For the text-containing cell, return its midpoint in (X, Y) coordinate format. 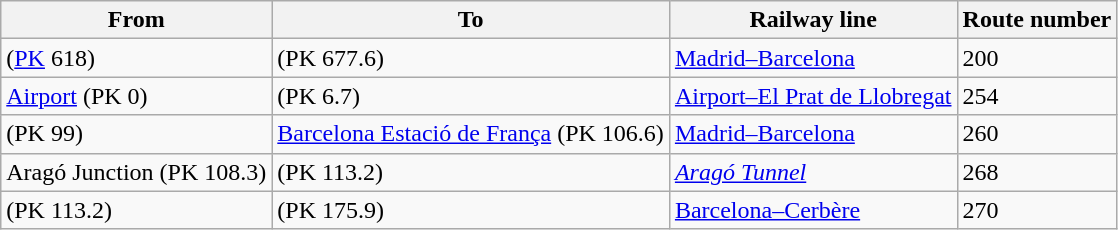
(PK 6.7) (471, 96)
(PK 618) (136, 58)
(PK 677.6) (471, 58)
260 (1037, 134)
Route number (1037, 20)
(PK 175.9) (471, 210)
From (136, 20)
To (471, 20)
(PK 99) (136, 134)
268 (1037, 172)
Aragó Junction (PK 108.3) (136, 172)
Railway line (813, 20)
Barcelona Estació de França (PK 106.6) (471, 134)
254 (1037, 96)
270 (1037, 210)
Aragó Tunnel (813, 172)
Barcelona–Cerbère (813, 210)
Airport–El Prat de Llobregat (813, 96)
Airport (PK 0) (136, 96)
200 (1037, 58)
